Detect which cell encompasses the target text, then output its (X, Y) center coordinate. 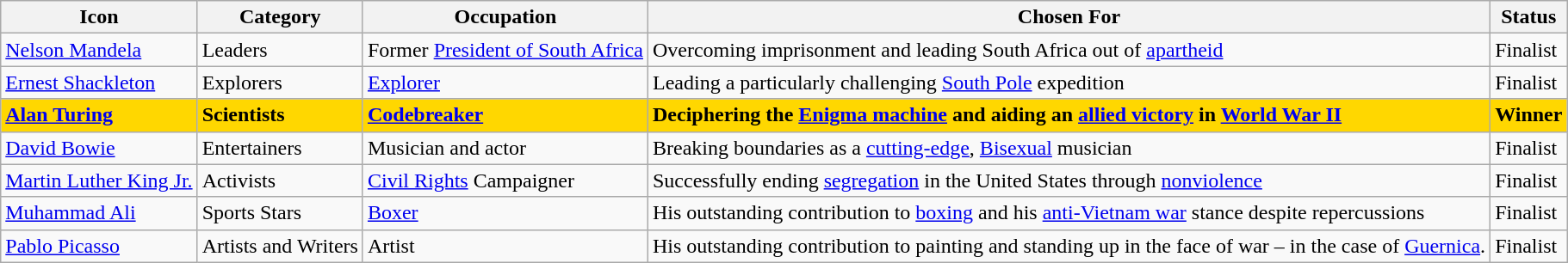
Occupation (505, 17)
Musician and actor (505, 148)
Explorers (280, 83)
Boxer (505, 213)
His outstanding contribution to boxing and his anti-Vietnam war stance despite repercussions (1069, 213)
Category (280, 17)
Sports Stars (280, 213)
Explorer (505, 83)
Winner (1529, 115)
Successfully ending segregation in the United States through nonviolence (1069, 180)
Chosen For (1069, 17)
Overcoming imprisonment and leading South Africa out of apartheid (1069, 50)
His outstanding contribution to painting and standing up in the face of war – in the case of Guernica. (1069, 246)
Muhammad Ali (99, 213)
Scientists (280, 115)
Codebreaker (505, 115)
Icon (99, 17)
Entertainers (280, 148)
Leaders (280, 50)
Alan Turing (99, 115)
Deciphering the Enigma machine and aiding an allied victory in World War II (1069, 115)
Breaking boundaries as a cutting-edge, Bisexual musician (1069, 148)
David Bowie (99, 148)
Civil Rights Campaigner (505, 180)
Pablo Picasso (99, 246)
Former President of South Africa (505, 50)
Artists and Writers (280, 246)
Martin Luther King Jr. (99, 180)
Artist (505, 246)
Nelson Mandela (99, 50)
Leading a particularly challenging South Pole expedition (1069, 83)
Status (1529, 17)
Activists (280, 180)
Ernest Shackleton (99, 83)
